Identify which cell holds the provided text, then report its (x, y) central coordinate. 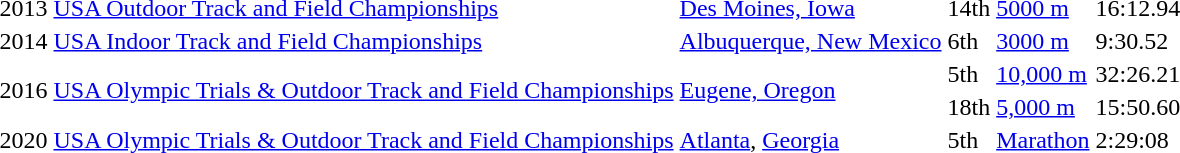
6th (969, 41)
Albuquerque, New Mexico (810, 41)
5th (969, 74)
USA Indoor Track and Field Championships (364, 41)
Eugene, Oregon (810, 90)
10,000 m (1043, 74)
18th (969, 107)
3000 m (1043, 41)
USA Olympic Trials & Outdoor Track and Field Championships (364, 90)
5,000 m (1043, 107)
